Return (X, Y) of the center of cell containing provided text 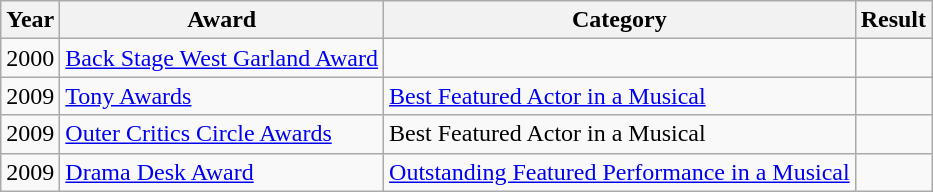
Back Stage West Garland Award (222, 58)
Year (30, 20)
Outstanding Featured Performance in a Musical (620, 172)
Drama Desk Award (222, 172)
Outer Critics Circle Awards (222, 134)
2000 (30, 58)
Award (222, 20)
Result (893, 20)
Tony Awards (222, 96)
Category (620, 20)
